Capture the cell that displays the provided text and extract its [x, y] central coordinate. 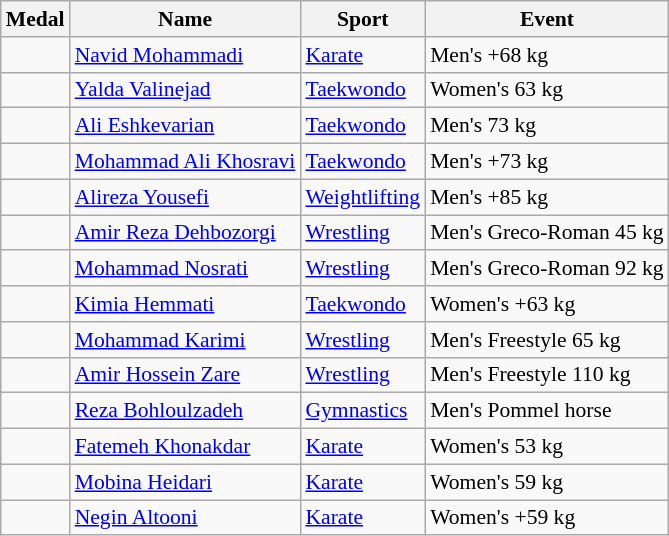
Men's +73 kg [547, 162]
Yalda Valinejad [186, 90]
Reza Bohloulzadeh [186, 411]
Men's 73 kg [547, 126]
Alireza Yousefi [186, 197]
Amir Reza Dehbozorgi [186, 233]
Medal [36, 19]
Fatemeh Khonakdar [186, 447]
Navid Mohammadi [186, 55]
Women's 53 kg [547, 447]
Men's +85 kg [547, 197]
Women's +63 kg [547, 304]
Men's Greco-Roman 45 kg [547, 233]
Women's 63 kg [547, 90]
Women's +59 kg [547, 518]
Ali Eshkevarian [186, 126]
Mohammad Karimi [186, 340]
Women's 59 kg [547, 482]
Mobina Heidari [186, 482]
Men's Pommel horse [547, 411]
Men's Freestyle 65 kg [547, 340]
Amir Hossein Zare [186, 375]
Men's Greco-Roman 92 kg [547, 269]
Men's Freestyle 110 kg [547, 375]
Mohammad Ali Khosravi [186, 162]
Event [547, 19]
Kimia Hemmati [186, 304]
Negin Altooni [186, 518]
Weightlifting [362, 197]
Mohammad Nosrati [186, 269]
Men's +68 kg [547, 55]
Sport [362, 19]
Gymnastics [362, 411]
Name [186, 19]
